Find where the given text appears and provide that cell's center as (x, y) coordinate. 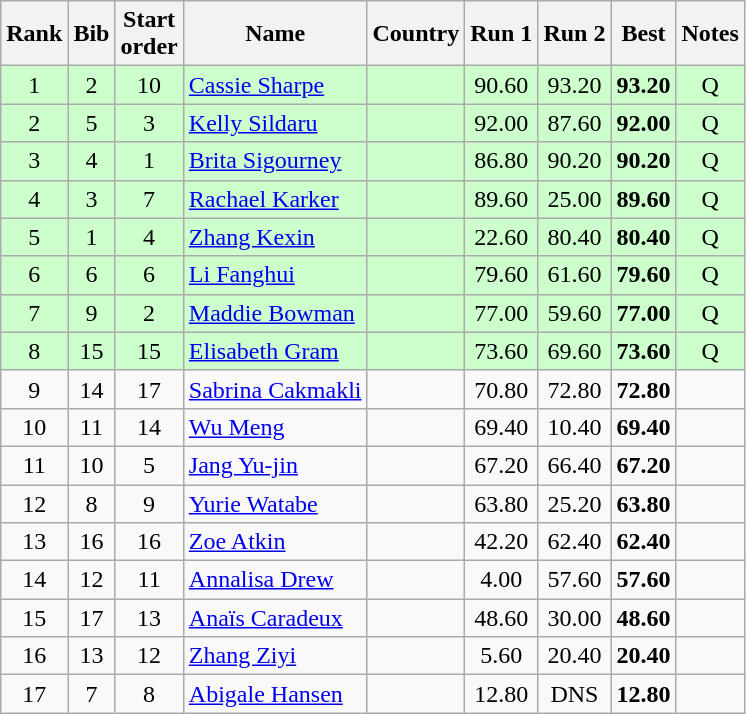
Rachael Karker (275, 199)
22.60 (502, 237)
61.60 (574, 275)
Elisabeth Gram (275, 351)
4.00 (502, 580)
Country (416, 34)
Rank (34, 34)
25.20 (574, 503)
66.40 (574, 465)
Kelly Sildaru (275, 123)
DNS (574, 694)
90.60 (502, 85)
30.00 (574, 618)
70.80 (502, 389)
Zoe Atkin (275, 542)
Wu Meng (275, 427)
Abigale Hansen (275, 694)
Brita Sigourney (275, 161)
Anaïs Caradeux (275, 618)
Cassie Sharpe (275, 85)
Startorder (149, 34)
87.60 (574, 123)
Sabrina Cakmakli (275, 389)
Run 1 (502, 34)
86.80 (502, 161)
Jang Yu-jin (275, 465)
Annalisa Drew (275, 580)
Best (644, 34)
25.00 (574, 199)
Name (275, 34)
Zhang Ziyi (275, 656)
59.60 (574, 313)
Yurie Watabe (275, 503)
Bib (92, 34)
Li Fanghui (275, 275)
10.40 (574, 427)
Maddie Bowman (275, 313)
Zhang Kexin (275, 237)
Run 2 (574, 34)
69.60 (574, 351)
Notes (710, 34)
5.60 (502, 656)
42.20 (502, 542)
